Pinpoint the cell where the given text exists, returning its [X, Y] midpoint coordinate. 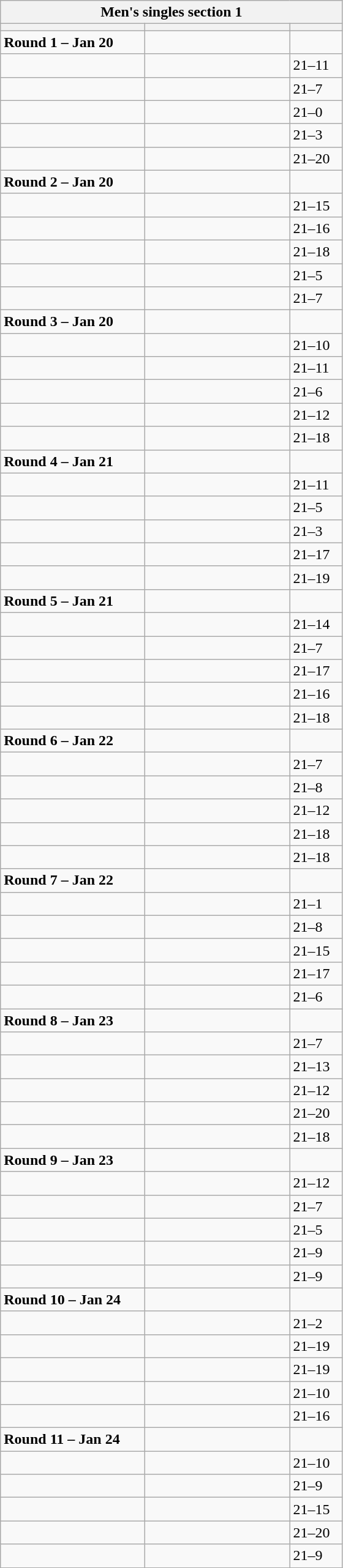
Round 6 – Jan 22 [73, 741]
Round 2 – Jan 20 [73, 182]
21–2 [316, 1323]
Round 7 – Jan 22 [73, 880]
Round 4 – Jan 21 [73, 461]
21–13 [316, 1067]
Round 8 – Jan 23 [73, 1020]
Round 1 – Jan 20 [73, 42]
21–1 [316, 904]
21–14 [316, 624]
Round 5 – Jan 21 [73, 601]
Round 9 – Jan 23 [73, 1160]
Round 10 – Jan 24 [73, 1299]
Men's singles section 1 [171, 12]
Round 3 – Jan 20 [73, 322]
21–0 [316, 112]
Round 11 – Jan 24 [73, 1440]
